Determine the (X, Y) coordinate at the center of the cell enclosing the given text.  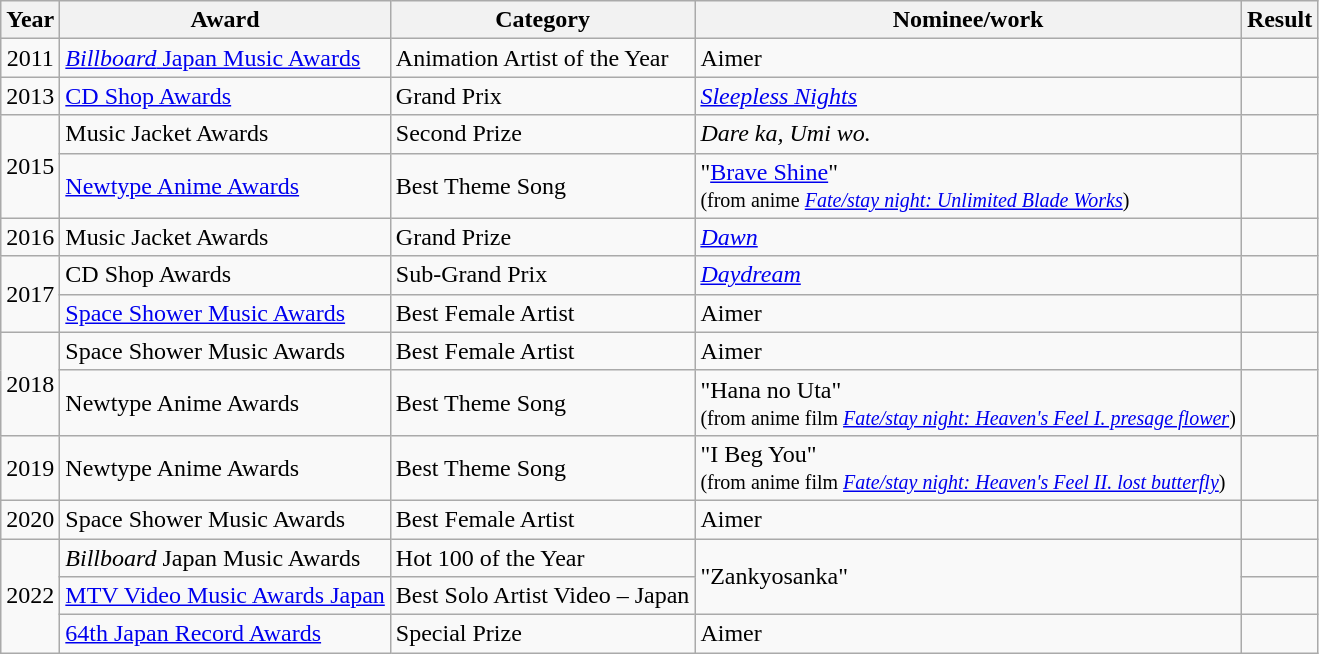
2022 (30, 595)
Daydream (968, 275)
2015 (30, 166)
Grand Prix (542, 96)
MTV Video Music Awards Japan (226, 596)
2018 (30, 384)
Dare ka, Umi wo. (968, 134)
"Zankyosanka" (968, 576)
Hot 100 of the Year (542, 557)
2019 (30, 468)
Special Prize (542, 634)
Second Prize (542, 134)
2016 (30, 237)
"I Beg You" (from anime film Fate/stay night: Heaven's Feel II. lost butterfly) (968, 468)
Animation Artist of the Year (542, 58)
"Hana no Uta" (from anime film Fate/stay night: Heaven's Feel I. presage flower) (968, 402)
Year (30, 20)
2011 (30, 58)
64th Japan Record Awards (226, 634)
Result (1279, 20)
Nominee/work (968, 20)
2020 (30, 519)
Best Solo Artist Video – Japan (542, 596)
2017 (30, 294)
Sub-Grand Prix (542, 275)
"Brave Shine" (from anime Fate/stay night: Unlimited Blade Works) (968, 186)
Grand Prize (542, 237)
Category (542, 20)
Dawn (968, 237)
Sleepless Nights (968, 96)
2013 (30, 96)
Award (226, 20)
